Return the (x, y) coordinate for the center point of the cell that contains the specified text.  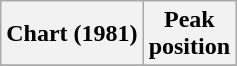
Peakposition (189, 34)
Chart (1981) (72, 34)
